Capture the cell that displays the provided text and extract its (x, y) central coordinate. 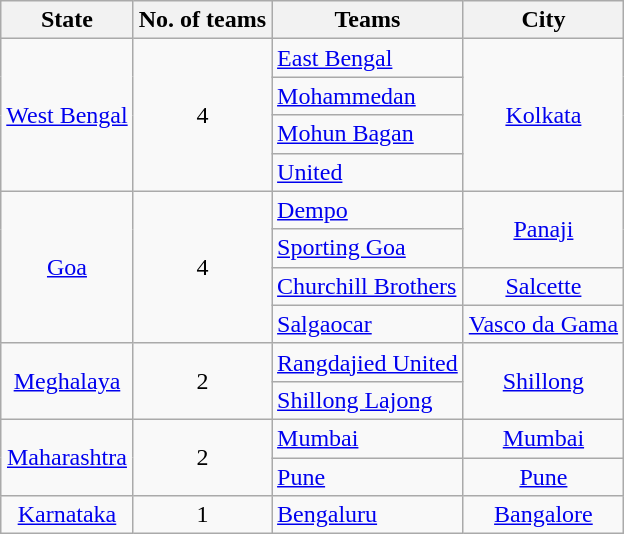
Mohammedan (368, 96)
Meghalaya (67, 381)
Shillong (543, 381)
State (67, 20)
Karnataka (67, 515)
No. of teams (202, 20)
Bangalore (543, 515)
Teams (368, 20)
Churchill Brothers (368, 286)
Dempo (368, 210)
City (543, 20)
Panaji (543, 229)
Maharashtra (67, 457)
Mohun Bagan (368, 134)
West Bengal (67, 115)
Salcette (543, 286)
1 (202, 515)
United (368, 172)
Sporting Goa (368, 248)
Vasco da Gama (543, 324)
Salgaocar (368, 324)
Rangdajied United (368, 362)
Kolkata (543, 115)
Shillong Lajong (368, 400)
East Bengal (368, 58)
Goa (67, 267)
Bengaluru (368, 515)
